From the cell containing the given text, extract its center point as [X, Y] coordinate. 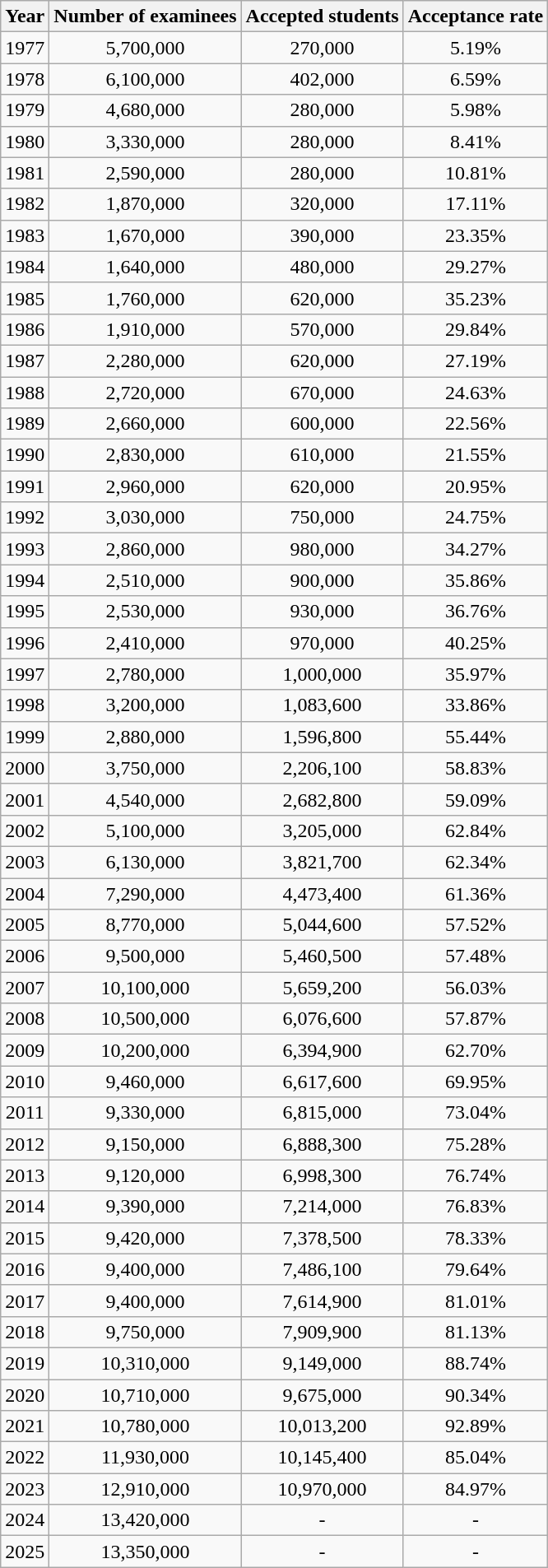
36.76% [476, 612]
9,750,000 [145, 1332]
88.74% [476, 1363]
22.56% [476, 424]
10,780,000 [145, 1426]
3,200,000 [145, 705]
1981 [25, 173]
10,100,000 [145, 988]
55.44% [476, 737]
69.95% [476, 1082]
9,149,000 [323, 1363]
2005 [25, 925]
20.95% [476, 486]
57.48% [476, 956]
58.83% [476, 768]
11,930,000 [145, 1458]
13,420,000 [145, 1520]
1983 [25, 235]
2007 [25, 988]
79.64% [476, 1269]
5,700,000 [145, 48]
2018 [25, 1332]
21.55% [476, 455]
81.01% [476, 1300]
10.81% [476, 173]
2006 [25, 956]
1,000,000 [323, 674]
9,675,000 [323, 1395]
3,030,000 [145, 518]
2014 [25, 1207]
9,330,000 [145, 1113]
1992 [25, 518]
2,780,000 [145, 674]
5,044,600 [323, 925]
750,000 [323, 518]
402,000 [323, 79]
76.83% [476, 1207]
57.87% [476, 1019]
73.04% [476, 1113]
9,420,000 [145, 1238]
1991 [25, 486]
6,100,000 [145, 79]
1999 [25, 737]
35.86% [476, 580]
970,000 [323, 643]
1,640,000 [145, 267]
5,100,000 [145, 831]
480,000 [323, 267]
1980 [25, 142]
1988 [25, 393]
2,660,000 [145, 424]
6,998,300 [323, 1175]
2,510,000 [145, 580]
62.34% [476, 862]
62.84% [476, 831]
1987 [25, 361]
2009 [25, 1050]
2025 [25, 1552]
9,390,000 [145, 1207]
670,000 [323, 393]
10,013,200 [323, 1426]
92.89% [476, 1426]
6,617,600 [323, 1082]
24.75% [476, 518]
Year [25, 16]
6,815,000 [323, 1113]
2,410,000 [145, 643]
3,330,000 [145, 142]
270,000 [323, 48]
40.25% [476, 643]
980,000 [323, 549]
2024 [25, 1520]
59.09% [476, 799]
2000 [25, 768]
8,770,000 [145, 925]
7,909,900 [323, 1332]
2016 [25, 1269]
6,076,600 [323, 1019]
1996 [25, 643]
10,310,000 [145, 1363]
84.97% [476, 1489]
2,280,000 [145, 361]
76.74% [476, 1175]
2017 [25, 1300]
2020 [25, 1395]
10,200,000 [145, 1050]
2,530,000 [145, 612]
1,870,000 [145, 204]
5,460,500 [323, 956]
2015 [25, 1238]
10,710,000 [145, 1395]
1,083,600 [323, 705]
1,760,000 [145, 298]
2002 [25, 831]
2019 [25, 1363]
2,860,000 [145, 549]
3,750,000 [145, 768]
2,960,000 [145, 486]
1998 [25, 705]
900,000 [323, 580]
Acceptance rate [476, 16]
6,888,300 [323, 1144]
600,000 [323, 424]
2,682,800 [323, 799]
35.23% [476, 298]
2008 [25, 1019]
7,614,900 [323, 1300]
2,880,000 [145, 737]
4,473,400 [323, 893]
17.11% [476, 204]
5.19% [476, 48]
1989 [25, 424]
1990 [25, 455]
1,596,800 [323, 737]
1997 [25, 674]
1993 [25, 549]
24.63% [476, 393]
6,130,000 [145, 862]
5.98% [476, 110]
7,378,500 [323, 1238]
2003 [25, 862]
23.35% [476, 235]
1985 [25, 298]
13,350,000 [145, 1552]
930,000 [323, 612]
570,000 [323, 329]
57.52% [476, 925]
2013 [25, 1175]
1982 [25, 204]
2010 [25, 1082]
1994 [25, 580]
9,150,000 [145, 1144]
2,720,000 [145, 393]
320,000 [323, 204]
1978 [25, 79]
2011 [25, 1113]
2,590,000 [145, 173]
10,145,400 [323, 1458]
Accepted students [323, 16]
Number of examinees [145, 16]
78.33% [476, 1238]
6,394,900 [323, 1050]
2012 [25, 1144]
81.13% [476, 1332]
29.84% [476, 329]
12,910,000 [145, 1489]
9,120,000 [145, 1175]
85.04% [476, 1458]
4,680,000 [145, 110]
2022 [25, 1458]
1977 [25, 48]
10,970,000 [323, 1489]
610,000 [323, 455]
3,205,000 [323, 831]
1979 [25, 110]
2,830,000 [145, 455]
6.59% [476, 79]
2023 [25, 1489]
2021 [25, 1426]
2001 [25, 799]
1,910,000 [145, 329]
90.34% [476, 1395]
27.19% [476, 361]
9,500,000 [145, 956]
33.86% [476, 705]
5,659,200 [323, 988]
56.03% [476, 988]
7,290,000 [145, 893]
1984 [25, 267]
390,000 [323, 235]
10,500,000 [145, 1019]
2,206,100 [323, 768]
1986 [25, 329]
9,460,000 [145, 1082]
1995 [25, 612]
61.36% [476, 893]
8.41% [476, 142]
1,670,000 [145, 235]
4,540,000 [145, 799]
7,486,100 [323, 1269]
75.28% [476, 1144]
35.97% [476, 674]
2004 [25, 893]
34.27% [476, 549]
29.27% [476, 267]
62.70% [476, 1050]
3,821,700 [323, 862]
7,214,000 [323, 1207]
